Locate the cell with the specified text and output its (X, Y) center coordinate. 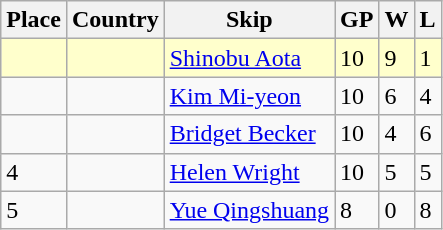
Country (115, 20)
9 (396, 58)
0 (396, 210)
Skip (249, 20)
1 (428, 58)
Helen Wright (249, 172)
Yue Qingshuang (249, 210)
GP (357, 20)
Place (34, 20)
Shinobu Aota (249, 58)
Bridget Becker (249, 134)
Kim Mi-yeon (249, 96)
W (396, 20)
L (428, 20)
